Scan for the cell matching the given text and deliver its [X, Y] coordinate at center. 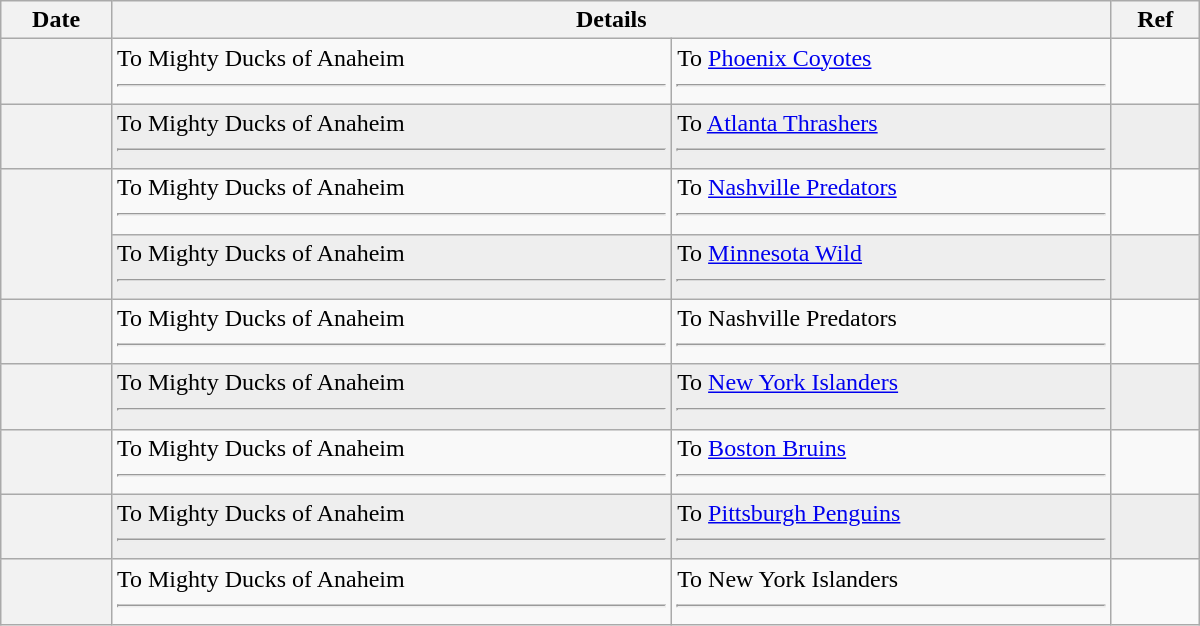
To Pittsburgh Penguins [892, 526]
Date [56, 20]
Ref [1155, 20]
To Boston Bruins [892, 462]
To Atlanta Thrashers [892, 136]
To Phoenix Coyotes [892, 72]
Details [611, 20]
To Minnesota Wild [892, 266]
